From the cell containing the given text, extract its center point as [X, Y] coordinate. 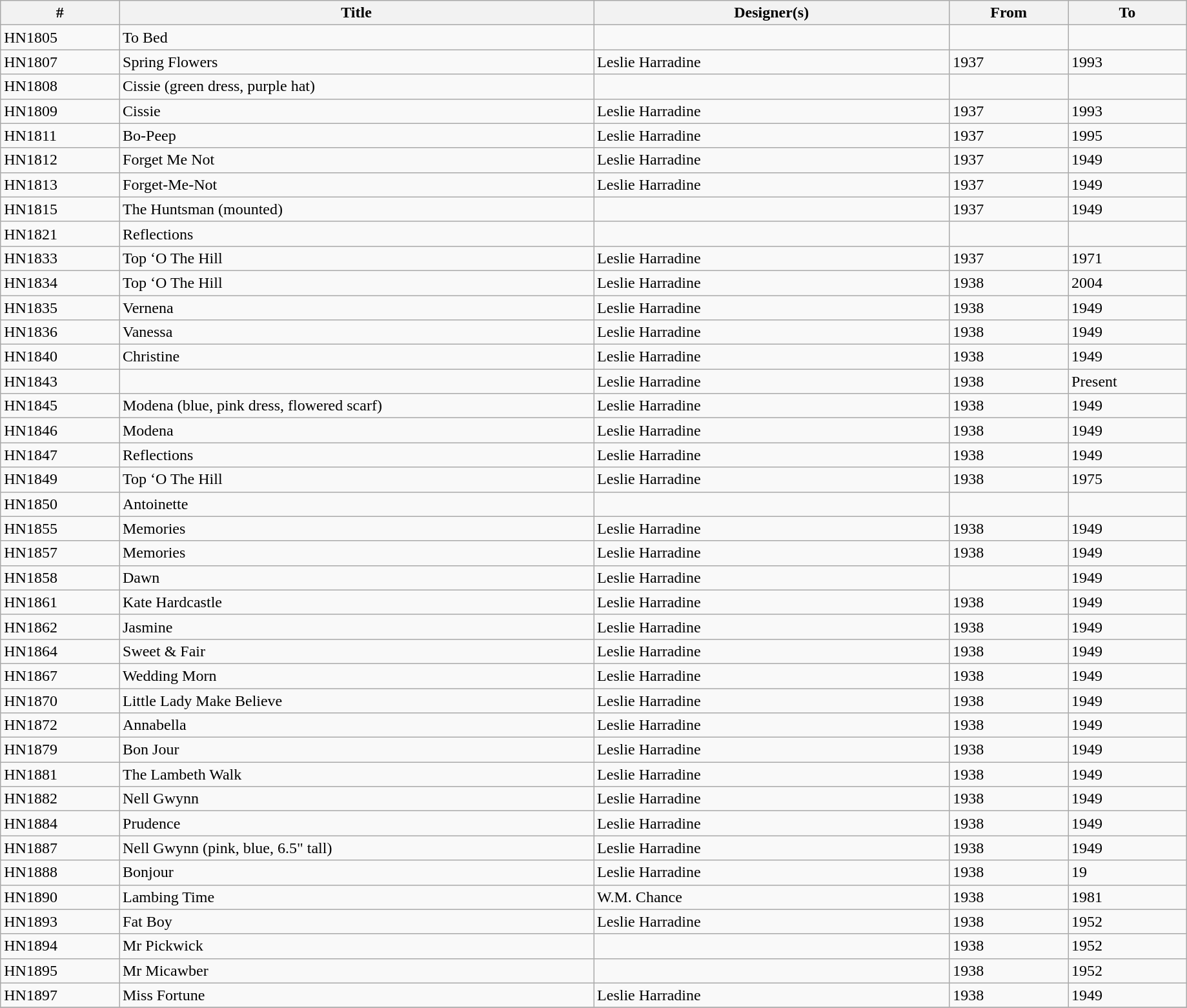
W.M. Chance [772, 897]
Sweet & Fair [356, 651]
Designer(s) [772, 13]
Title [356, 13]
HN1884 [60, 823]
HN1870 [60, 700]
HN1862 [60, 627]
HN1858 [60, 578]
HN1849 [60, 479]
Modena (blue, pink dress, flowered scarf) [356, 406]
HN1872 [60, 725]
HN1867 [60, 676]
HN1845 [60, 406]
HN1815 [60, 209]
HN1897 [60, 995]
Nell Gwynn [356, 799]
HN1808 [60, 86]
Little Lady Make Believe [356, 700]
Forget-Me-Not [356, 185]
Miss Fortune [356, 995]
HN1882 [60, 799]
Fat Boy [356, 922]
HN1857 [60, 553]
The Huntsman (mounted) [356, 209]
HN1812 [60, 160]
Vanessa [356, 332]
Cissie (green dress, purple hat) [356, 86]
Cissie [356, 111]
To [1128, 13]
19 [1128, 872]
Bo-Peep [356, 136]
Forget Me Not [356, 160]
1971 [1128, 258]
1975 [1128, 479]
Lambing Time [356, 897]
Prudence [356, 823]
2004 [1128, 283]
HN1807 [60, 62]
HN1809 [60, 111]
Nell Gwynn (pink, blue, 6.5" tall) [356, 848]
HN1846 [60, 430]
Dawn [356, 578]
HN1850 [60, 504]
Bonjour [356, 872]
From [1009, 13]
HN1888 [60, 872]
Modena [356, 430]
1981 [1128, 897]
Wedding Morn [356, 676]
HN1864 [60, 651]
HN1805 [60, 37]
HN1881 [60, 774]
Annabella [356, 725]
HN1894 [60, 946]
Kate Hardcastle [356, 602]
HN1813 [60, 185]
HN1879 [60, 750]
HN1836 [60, 332]
Jasmine [356, 627]
HN1890 [60, 897]
The Lambeth Walk [356, 774]
HN1895 [60, 971]
HN1840 [60, 357]
1995 [1128, 136]
HN1887 [60, 848]
HN1843 [60, 381]
Antoinette [356, 504]
HN1893 [60, 922]
Christine [356, 357]
HN1834 [60, 283]
HN1811 [60, 136]
Mr Micawber [356, 971]
# [60, 13]
Present [1128, 381]
HN1855 [60, 529]
HN1847 [60, 455]
HN1833 [60, 258]
HN1861 [60, 602]
HN1835 [60, 308]
Spring Flowers [356, 62]
To Bed [356, 37]
Mr Pickwick [356, 946]
Vernena [356, 308]
Bon Jour [356, 750]
HN1821 [60, 234]
